For the text-containing cell, return its midpoint in (x, y) coordinate format. 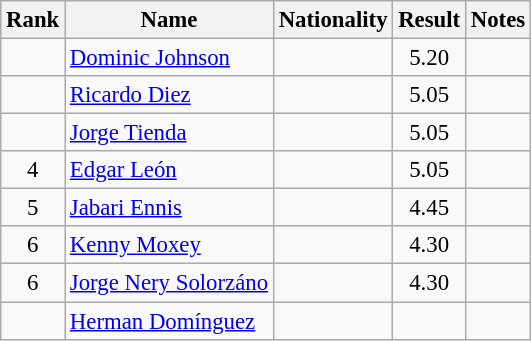
5 (33, 208)
4 (33, 170)
Jabari Ennis (170, 208)
4.45 (430, 208)
Kenny Moxey (170, 245)
Rank (33, 20)
Dominic Johnson (170, 58)
Jorge Nery Solorzáno (170, 283)
Jorge Tienda (170, 133)
5.20 (430, 58)
Edgar León (170, 170)
Name (170, 20)
Nationality (332, 20)
Result (430, 20)
Notes (498, 20)
Herman Domínguez (170, 321)
Ricardo Diez (170, 95)
